Capture the cell that displays the provided text and extract its (x, y) central coordinate. 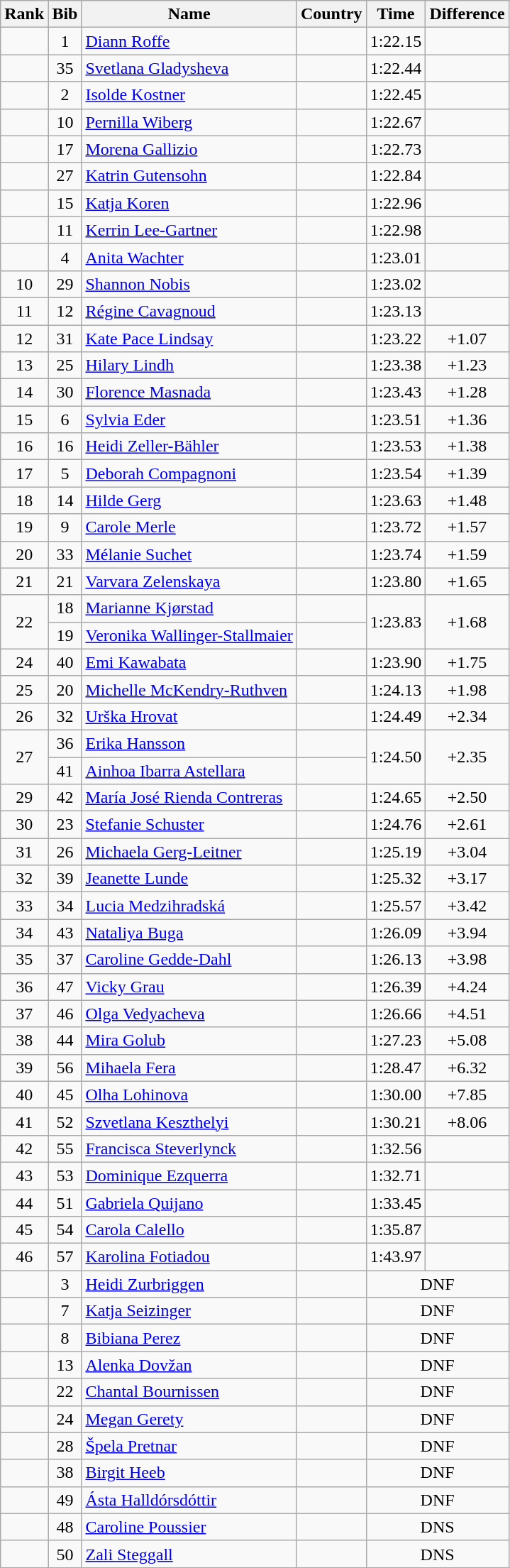
Mélanie Suchet (189, 554)
55 (65, 1148)
+4.24 (467, 987)
1:22.67 (396, 122)
Kerrin Lee-Gartner (189, 230)
54 (65, 1230)
1:24.49 (396, 716)
48 (65, 1527)
1:30.00 (396, 1095)
1:23.22 (396, 339)
+2.34 (467, 716)
1:43.97 (396, 1257)
Pernilla Wiberg (189, 122)
1:23.53 (396, 446)
Marianne Kjørstad (189, 608)
1:26.39 (396, 987)
+1.07 (467, 339)
1:26.09 (396, 933)
49 (65, 1500)
+3.94 (467, 933)
Francisca Steverlynck (189, 1148)
Špela Pretnar (189, 1446)
+1.59 (467, 554)
52 (65, 1122)
Mihaela Fera (189, 1068)
23 (65, 825)
Country (331, 14)
1:24.65 (396, 798)
Michaela Gerg-Leitner (189, 852)
53 (65, 1175)
6 (65, 420)
+1.57 (467, 527)
1:22.96 (396, 203)
Katja Koren (189, 203)
Heidi Zeller-Bähler (189, 446)
Carole Merle (189, 527)
María José Rienda Contreras (189, 798)
1:30.21 (396, 1122)
Shannon Nobis (189, 284)
Urška Hrovat (189, 716)
Anita Wachter (189, 257)
Régine Cavagnoud (189, 311)
1:26.13 (396, 960)
+2.50 (467, 798)
Emi Kawabata (189, 662)
3 (65, 1284)
1:28.47 (396, 1068)
Nataliya Buga (189, 933)
1:25.19 (396, 852)
Florence Masnada (189, 393)
+1.36 (467, 420)
+1.65 (467, 581)
1:23.54 (396, 473)
1:23.01 (396, 257)
Birgit Heeb (189, 1473)
28 (65, 1446)
4 (65, 257)
Karolina Fotiadou (189, 1257)
+3.98 (467, 960)
Isolde Kostner (189, 95)
+7.85 (467, 1095)
1:23.51 (396, 420)
Kate Pace Lindsay (189, 339)
Zali Steggall (189, 1554)
1:23.38 (396, 366)
+1.28 (467, 393)
+3.17 (467, 879)
57 (65, 1257)
Megan Gerety (189, 1419)
1:32.71 (396, 1175)
1:22.84 (396, 176)
1:23.72 (396, 527)
47 (65, 987)
2 (65, 95)
1:27.23 (396, 1041)
Morena Gallizio (189, 149)
1:22.44 (396, 68)
+1.23 (467, 366)
1:23.02 (396, 284)
1:22.45 (396, 95)
1:24.50 (396, 757)
Bib (65, 14)
1:23.83 (396, 622)
1:26.66 (396, 1014)
Katrin Gutensohn (189, 176)
1:23.13 (396, 311)
1:23.74 (396, 554)
+8.06 (467, 1122)
Michelle McKendry-Ruthven (189, 689)
Bibiana Perez (189, 1338)
Deborah Compagnoni (189, 473)
Erika Hansson (189, 743)
+2.61 (467, 825)
+4.51 (467, 1014)
5 (65, 473)
Difference (467, 14)
Szvetlana Keszthelyi (189, 1122)
1:23.63 (396, 500)
Diann Roffe (189, 41)
Stefanie Schuster (189, 825)
51 (65, 1203)
Ásta Halldórsdóttir (189, 1500)
Caroline Gedde-Dahl (189, 960)
Rank (24, 14)
Name (189, 14)
Dominique Ezquerra (189, 1175)
9 (65, 527)
+1.39 (467, 473)
+1.75 (467, 662)
Ainhoa Ibarra Astellara (189, 770)
Sylvia Eder (189, 420)
Varvara Zelenskaya (189, 581)
Time (396, 14)
Carola Calello (189, 1230)
+3.04 (467, 852)
1:22.98 (396, 230)
1:23.43 (396, 393)
Hilary Lindh (189, 366)
1 (65, 41)
1:23.80 (396, 581)
1:25.57 (396, 906)
+1.38 (467, 446)
Chantal Bournissen (189, 1392)
7 (65, 1311)
Hilde Gerg (189, 500)
+6.32 (467, 1068)
Alenka Dovžan (189, 1365)
+5.08 (467, 1041)
Lucia Medzihradská (189, 906)
1:25.32 (396, 879)
Caroline Poussier (189, 1527)
+2.35 (467, 757)
1:22.73 (396, 149)
1:35.87 (396, 1230)
8 (65, 1338)
Jeanette Lunde (189, 879)
1:24.13 (396, 689)
Vicky Grau (189, 987)
Olga Vedyacheva (189, 1014)
+1.98 (467, 689)
+1.68 (467, 622)
56 (65, 1068)
Katja Seizinger (189, 1311)
1:24.76 (396, 825)
Veronika Wallinger-Stallmaier (189, 635)
+3.42 (467, 906)
1:23.90 (396, 662)
1:33.45 (396, 1203)
Olha Lohinova (189, 1095)
Heidi Zurbriggen (189, 1284)
Svetlana Gladysheva (189, 68)
1:22.15 (396, 41)
Mira Golub (189, 1041)
1:32.56 (396, 1148)
+1.48 (467, 500)
50 (65, 1554)
Gabriela Quijano (189, 1203)
